Capture the cell that displays the provided text and extract its (x, y) central coordinate. 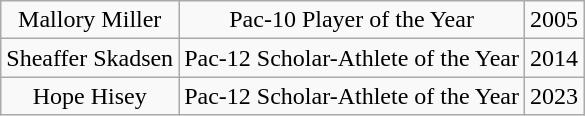
2023 (554, 96)
Mallory Miller (90, 20)
Sheaffer Skadsen (90, 58)
Hope Hisey (90, 96)
2005 (554, 20)
2014 (554, 58)
Pac-10 Player of the Year (352, 20)
